Extract the [X, Y] coordinate from the center of the cell holding the provided text.  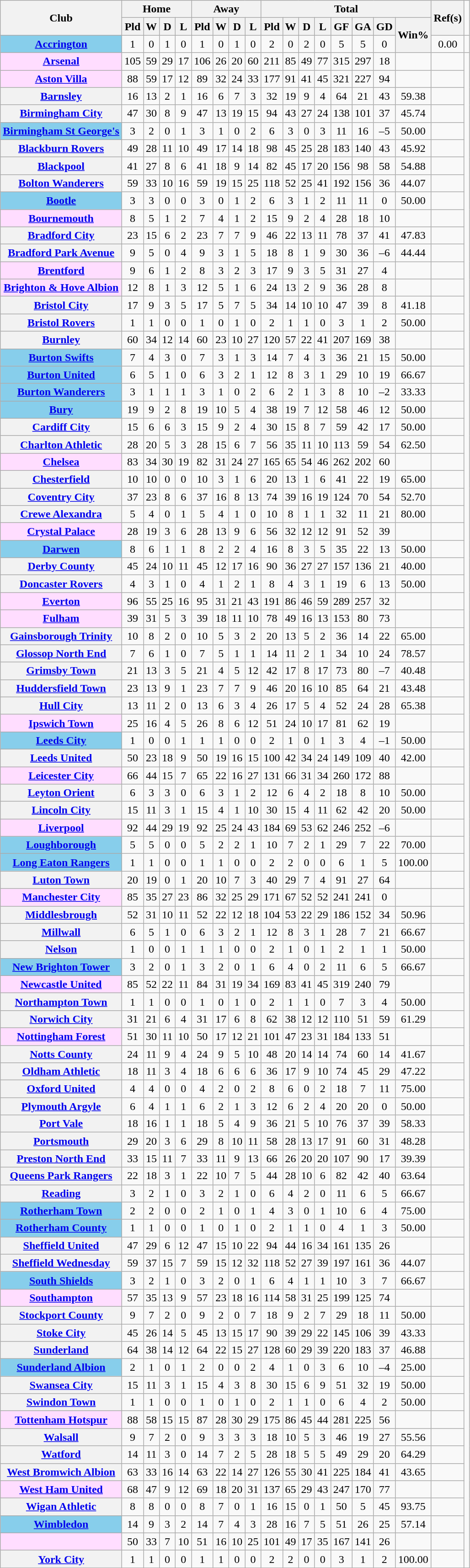
80.00 [413, 514]
Home [156, 9]
Oxford United [61, 1089]
Brentford [61, 270]
Watford [61, 1455]
191 [272, 601]
GA [363, 27]
170 [363, 1489]
–7 [384, 671]
Loughborough [61, 845]
202 [363, 462]
25.00 [413, 1368]
68 [133, 1489]
227 [363, 79]
Burton United [61, 375]
33.33 [413, 392]
Bootle [61, 200]
126 [272, 1472]
Bristol Rovers [61, 323]
125 [363, 1298]
Liverpool [61, 828]
Bury [61, 410]
Wigan Athletic [61, 1507]
157 [341, 566]
84 [202, 984]
42.00 [413, 758]
Accrington [61, 44]
Burnley [61, 340]
GF [341, 27]
Sunderland [61, 1350]
Blackpool [61, 166]
76 [341, 1124]
252 [363, 828]
Swansea City [61, 1385]
Birmingham City [61, 113]
152 [363, 915]
109 [363, 758]
64.29 [413, 1455]
Nottingham Forest [61, 1036]
113 [341, 444]
192 [341, 183]
199 [341, 1298]
207 [341, 340]
43.48 [413, 688]
297 [363, 61]
Barnsley [61, 96]
Sheffield United [61, 1245]
Luton Town [61, 880]
137 [272, 1489]
281 [341, 1420]
Manchester City [61, 897]
West Ham United [61, 1489]
124 [341, 496]
120 [272, 340]
165 [272, 462]
West Bromwich Albion [61, 1472]
Crewe Alexandra [61, 514]
246 [341, 828]
Club [61, 18]
Lincoln City [61, 810]
45.92 [413, 148]
175 [272, 1420]
135 [363, 1245]
Brighton & Hove Albion [61, 288]
Ref(s) [448, 18]
140 [363, 148]
Arsenal [61, 61]
Away [226, 9]
–1 [384, 740]
Burton Wanderers [61, 392]
65.38 [413, 706]
131 [272, 776]
Total [346, 9]
Gainsborough Trinity [61, 636]
Swindon Town [61, 1402]
260 [341, 776]
Newcastle United [61, 984]
220 [341, 1350]
Sheffield Wednesday [61, 1263]
321 [341, 79]
43.65 [413, 1472]
107 [341, 1158]
Bristol City [61, 305]
104 [272, 915]
46.88 [413, 1350]
Rotherham Town [61, 1211]
171 [272, 897]
240 [363, 984]
48.28 [413, 1141]
138 [341, 113]
Chelsea [61, 462]
Notts County [61, 1054]
61.29 [413, 1019]
Leeds United [61, 758]
Rotherham County [61, 1228]
–4 [384, 1368]
Glossop North End [61, 653]
78.57 [413, 653]
Queens Park Rangers [61, 1176]
Cardiff City [61, 427]
62.50 [413, 444]
Chesterfield [61, 479]
Birmingham St George's [61, 131]
Norwich City [61, 1019]
Bradford City [61, 236]
186 [341, 915]
153 [341, 619]
Fulham [61, 619]
54.88 [413, 166]
100 [272, 758]
Bradford Park Avenue [61, 253]
Portsmouth [61, 1141]
55.56 [413, 1437]
Reading [61, 1193]
Leyton Orient [61, 793]
Coventry City [61, 496]
Leeds City [61, 740]
Aston Villa [61, 79]
257 [363, 601]
172 [363, 776]
York City [61, 1559]
70 [363, 496]
141 [363, 1541]
128 [272, 1350]
South Shields [61, 1280]
Northampton Town [61, 1002]
Wimbledon [61, 1524]
40.00 [413, 566]
Crystal Palace [61, 532]
87 [202, 1420]
63.64 [413, 1176]
Port Vale [61, 1124]
81 [341, 723]
70.00 [413, 845]
262 [341, 462]
59.38 [413, 96]
50.96 [413, 915]
197 [341, 1263]
89 [202, 79]
39.39 [413, 1158]
Plymouth Argyle [61, 1106]
315 [341, 61]
–5 [384, 131]
57.14 [413, 1524]
211 [272, 61]
48 [272, 1054]
Blackburn Rovers [61, 148]
47.83 [413, 236]
Nelson [61, 949]
136 [363, 566]
Bournemouth [61, 218]
79 [384, 984]
Preston North End [61, 1158]
Stoke City [61, 1333]
Stockport County [61, 1315]
Millwall [61, 932]
Middlesbrough [61, 915]
45.74 [413, 113]
Charlton Athletic [61, 444]
Huddersfield Town [61, 688]
New Brighton Tower [61, 967]
95 [202, 601]
96 [133, 601]
289 [341, 601]
Burton Swifts [61, 357]
114 [272, 1298]
Derby County [61, 566]
Southampton [61, 1298]
Oldham Athletic [61, 1072]
Long Eaton Rangers [61, 862]
0.00 [448, 44]
Grimsby Town [61, 671]
Bolton Wanderers [61, 183]
47.22 [413, 1072]
Ipswich Town [61, 723]
40.48 [413, 671]
105 [133, 61]
110 [341, 1019]
93.75 [413, 1507]
177 [272, 79]
Leicester City [61, 776]
44.44 [413, 253]
167 [341, 1541]
149 [341, 758]
67 [291, 897]
Doncaster Rovers [61, 584]
–2 [384, 392]
Sunderland Albion [61, 1368]
41.18 [413, 305]
319 [341, 984]
247 [341, 1489]
Tottenham Hotspur [61, 1420]
145 [341, 1333]
52.70 [413, 496]
Win% [413, 35]
133 [363, 1036]
43.33 [413, 1333]
Everton [61, 601]
Walsall [61, 1437]
GD [384, 27]
58.33 [413, 1124]
Hull City [61, 706]
Darwen [61, 549]
41.67 [413, 1054]
